Scan for the cell matching the given text and deliver its (X, Y) coordinate at center. 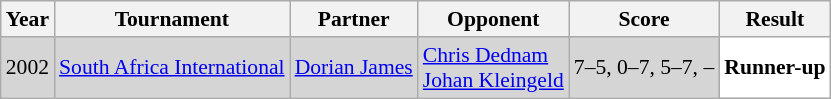
Opponent (494, 19)
Tournament (172, 19)
Year (28, 19)
7–5, 0–7, 5–7, – (644, 68)
Score (644, 19)
Runner-up (774, 68)
Chris Dednam Johan Kleingeld (494, 68)
South Africa International (172, 68)
Partner (354, 19)
Result (774, 19)
2002 (28, 68)
Dorian James (354, 68)
